Locate the cell with the specified text and output its [X, Y] center coordinate. 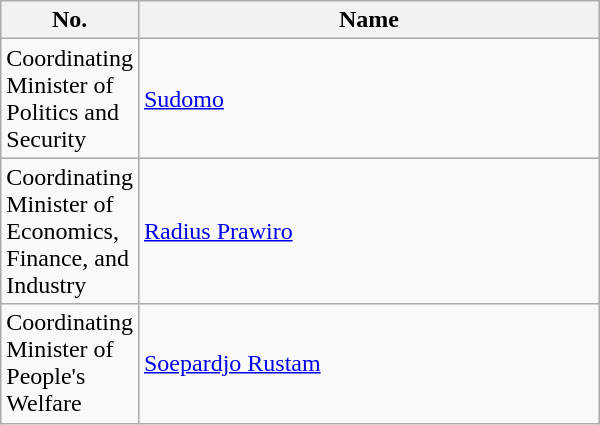
Soepardjo Rustam [368, 364]
Coordinating Minister of People's Welfare [70, 364]
No. [70, 20]
Name [368, 20]
Coordinating Minister of Politics and Security [70, 98]
Coordinating Minister of Economics, Finance, and Industry [70, 231]
Radius Prawiro [368, 231]
Sudomo [368, 98]
